Determine the [X, Y] coordinate at the center of the cell enclosing the given text.  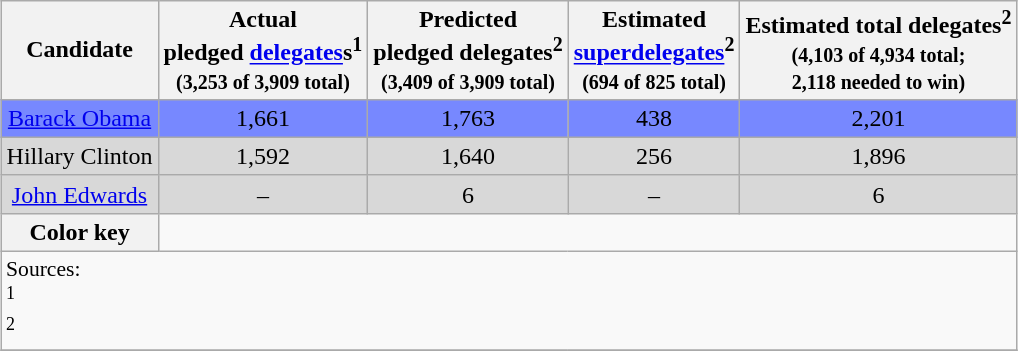
1,896 [878, 156]
Barack Obama [80, 118]
Sources:1 2 [509, 301]
Candidate [80, 50]
256 [654, 156]
Estimated total delegates2(4,103 of 4,934 total;2,118 needed to win) [878, 50]
1,592 [263, 156]
1,763 [468, 118]
1,661 [263, 118]
2,201 [878, 118]
Predictedpledged delegates2(3,409 of 3,909 total) [468, 50]
1,640 [468, 156]
438 [654, 118]
Estimatedsuperdelegates2(694 of 825 total) [654, 50]
Color key [80, 232]
Actualpledged delegatess1(3,253 of 3,909 total) [263, 50]
John Edwards [80, 194]
Hillary Clinton [80, 156]
